Return the [x, y] coordinate for the center point of the cell that contains the specified text.  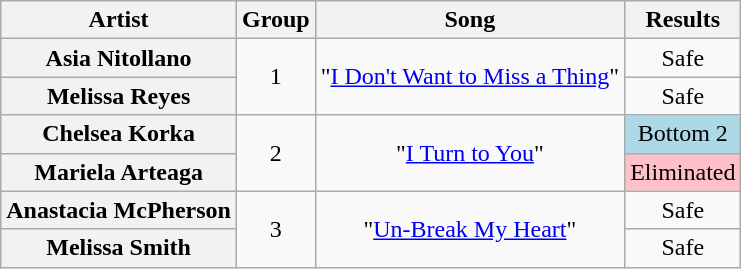
Results [683, 20]
"I Turn to You" [470, 153]
Group [276, 20]
Anastacia McPherson [119, 210]
Melissa Smith [119, 248]
Artist [119, 20]
Chelsea Korka [119, 134]
Eliminated [683, 172]
Bottom 2 [683, 134]
3 [276, 229]
Melissa Reyes [119, 96]
2 [276, 153]
1 [276, 77]
Mariela Arteaga [119, 172]
"Un-Break My Heart" [470, 229]
"I Don't Want to Miss a Thing" [470, 77]
Asia Nitollano [119, 58]
Song [470, 20]
